From the cell containing the given text, extract its center point as [X, Y] coordinate. 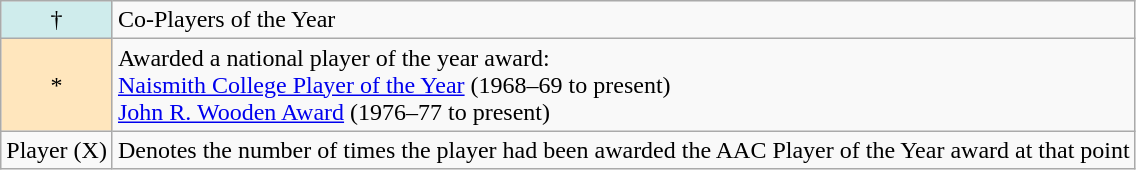
Awarded a national player of the year award: Naismith College Player of the Year (1968–69 to present)John R. Wooden Award (1976–77 to present) [624, 85]
Co-Players of the Year [624, 20]
† [57, 20]
Denotes the number of times the player had been awarded the AAC Player of the Year award at that point [624, 150]
* [57, 85]
Player (X) [57, 150]
